Pinpoint the cell where the given text exists, returning its (X, Y) midpoint coordinate. 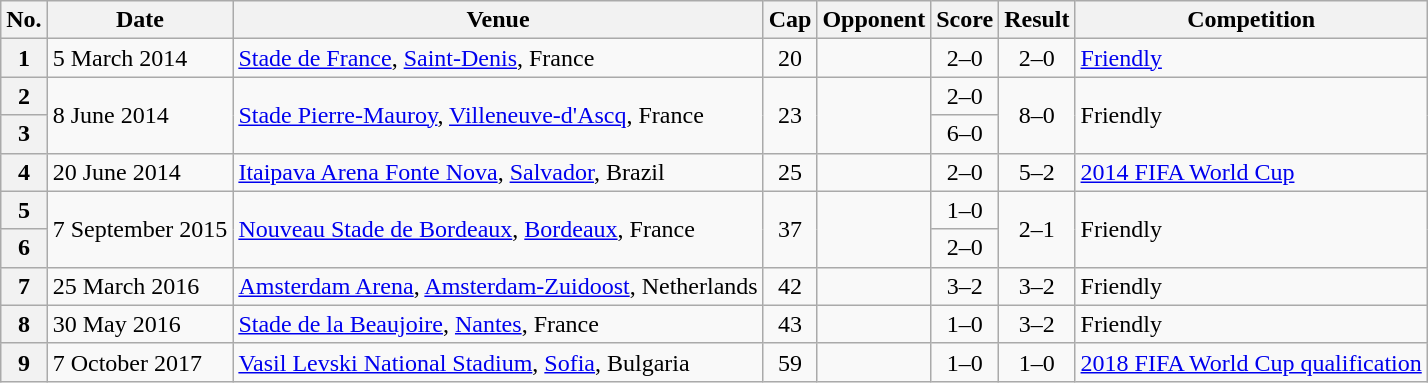
Stade de France, Saint-Denis, France (498, 58)
No. (24, 20)
7 September 2015 (140, 229)
8–0 (1037, 115)
42 (790, 286)
Result (1037, 20)
Opponent (874, 20)
8 (24, 324)
5 March 2014 (140, 58)
2–1 (1037, 229)
5 (24, 210)
4 (24, 172)
6 (24, 248)
Competition (1251, 20)
5–2 (1037, 172)
Cap (790, 20)
Nouveau Stade de Bordeaux, Bordeaux, France (498, 229)
2 (24, 96)
43 (790, 324)
9 (24, 362)
59 (790, 362)
2014 FIFA World Cup (1251, 172)
3 (24, 134)
Itaipava Arena Fonte Nova, Salvador, Brazil (498, 172)
8 June 2014 (140, 115)
Date (140, 20)
Venue (498, 20)
6–0 (965, 134)
20 (790, 58)
7 October 2017 (140, 362)
Score (965, 20)
30 May 2016 (140, 324)
1 (24, 58)
7 (24, 286)
23 (790, 115)
Stade de la Beaujoire, Nantes, France (498, 324)
Amsterdam Arena, Amsterdam-Zuidoost, Netherlands (498, 286)
37 (790, 229)
25 March 2016 (140, 286)
Stade Pierre-Mauroy, Villeneuve-d'Ascq, France (498, 115)
20 June 2014 (140, 172)
25 (790, 172)
Vasil Levski National Stadium, Sofia, Bulgaria (498, 362)
2018 FIFA World Cup qualification (1251, 362)
